Determine the (x, y) coordinate at the center of the cell enclosing the given text.  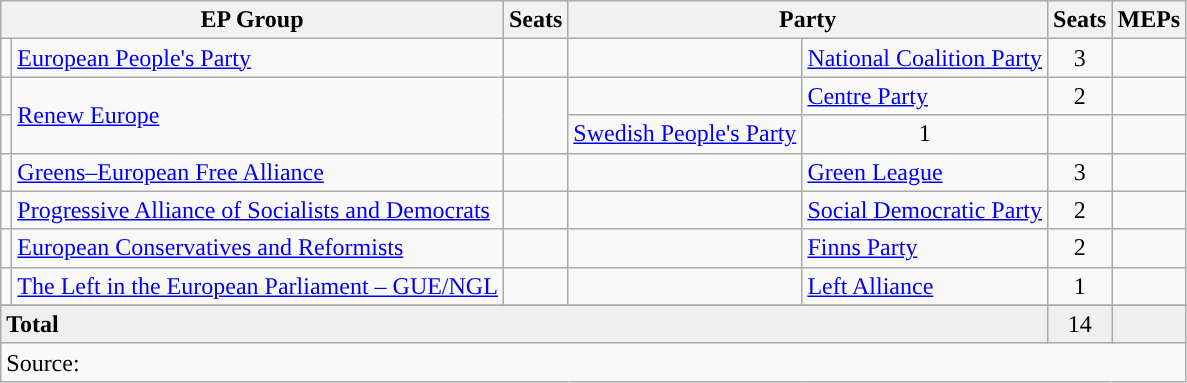
Left Alliance (925, 286)
European Conservatives and Reformists (258, 248)
Party (808, 20)
The Left in the European Parliament – GUE/NGL (258, 286)
Green League (925, 172)
Social Democratic Party (925, 210)
MEPs (1149, 20)
EP Group (252, 20)
Renew Europe (258, 115)
Greens–European Free Alliance (258, 172)
14 (1080, 324)
Source: (594, 362)
Swedish People's Party (685, 134)
European People's Party (258, 58)
Total (524, 324)
Centre Party (925, 96)
Progressive Alliance of Socialists and Democrats (258, 210)
Finns Party (925, 248)
National Coalition Party (925, 58)
